Locate the cell with the specified text and output its (x, y) center coordinate. 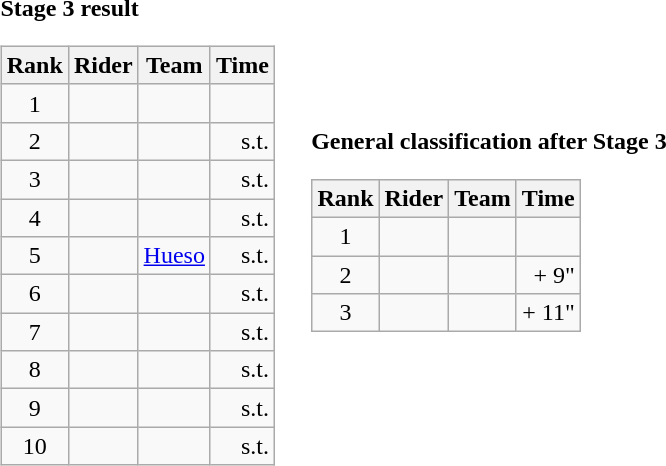
8 (34, 370)
10 (34, 446)
6 (34, 294)
+ 9" (548, 275)
Hueso (174, 256)
7 (34, 332)
5 (34, 256)
+ 11" (548, 313)
9 (34, 408)
4 (34, 217)
